Pinpoint the cell where the given text exists, returning its [X, Y] midpoint coordinate. 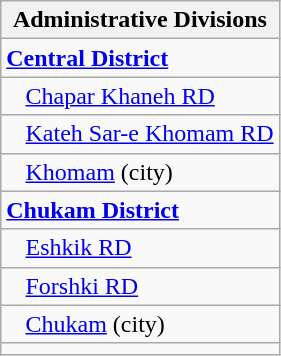
Khomam (city) [140, 172]
Chukam District [140, 210]
Forshki RD [140, 286]
Kateh Sar-e Khomam RD [140, 134]
Administrative Divisions [140, 20]
Chukam (city) [140, 324]
Eshkik RD [140, 248]
Chapar Khaneh RD [140, 96]
Central District [140, 58]
